Return [X, Y] of the center of cell containing provided text 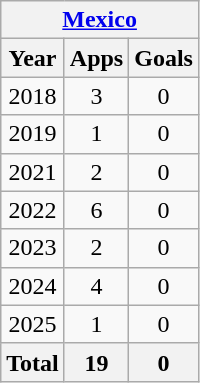
2021 [33, 172]
2025 [33, 324]
Goals [164, 58]
Mexico [100, 20]
2024 [33, 286]
19 [96, 362]
4 [96, 286]
2018 [33, 96]
Total [33, 362]
3 [96, 96]
6 [96, 210]
Apps [96, 58]
Year [33, 58]
2022 [33, 210]
2023 [33, 248]
2019 [33, 134]
